From the cell containing the given text, extract its center point as [x, y] coordinate. 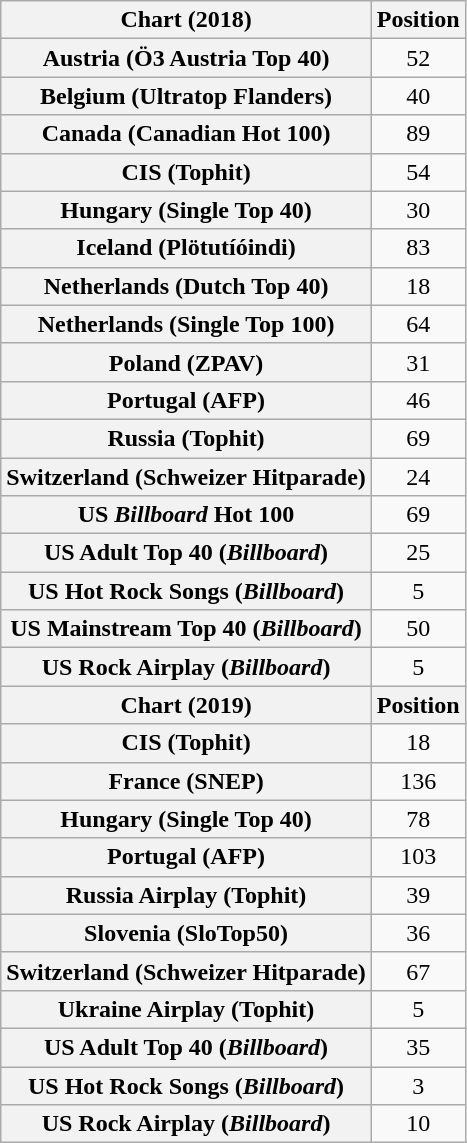
Netherlands (Dutch Top 40) [186, 286]
35 [418, 1047]
Russia Airplay (Tophit) [186, 895]
24 [418, 477]
3 [418, 1085]
67 [418, 971]
US Billboard Hot 100 [186, 515]
Iceland (Plötutíóindi) [186, 248]
50 [418, 629]
89 [418, 134]
Poland (ZPAV) [186, 362]
39 [418, 895]
Chart (2018) [186, 20]
10 [418, 1124]
US Mainstream Top 40 (Billboard) [186, 629]
103 [418, 857]
Ukraine Airplay (Tophit) [186, 1009]
78 [418, 819]
Russia (Tophit) [186, 438]
46 [418, 400]
52 [418, 58]
40 [418, 96]
31 [418, 362]
Belgium (Ultratop Flanders) [186, 96]
36 [418, 933]
30 [418, 210]
France (SNEP) [186, 781]
25 [418, 553]
Canada (Canadian Hot 100) [186, 134]
83 [418, 248]
Netherlands (Single Top 100) [186, 324]
136 [418, 781]
Chart (2019) [186, 705]
64 [418, 324]
Slovenia (SloTop50) [186, 933]
54 [418, 172]
Austria (Ö3 Austria Top 40) [186, 58]
